From the cell containing the given text, extract its center point as (x, y) coordinate. 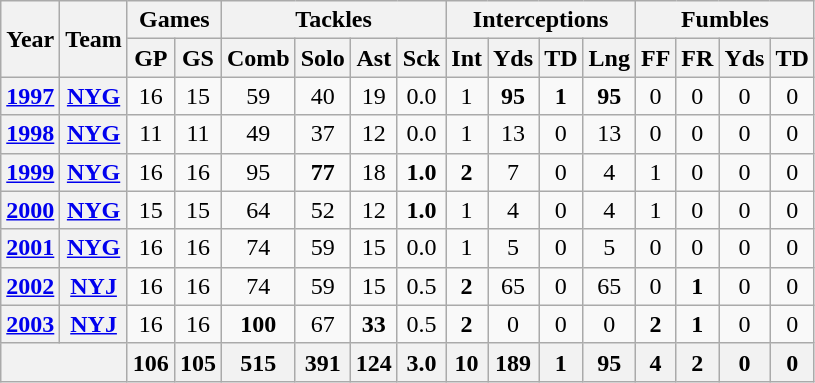
Team (94, 39)
Comb (258, 58)
19 (374, 96)
Solo (322, 58)
Int (467, 58)
GP (150, 58)
49 (258, 134)
Ast (374, 58)
1998 (30, 134)
37 (322, 134)
2002 (30, 286)
52 (322, 210)
18 (374, 172)
2000 (30, 210)
Fumbles (724, 20)
Lng (609, 58)
Interceptions (541, 20)
40 (322, 96)
77 (322, 172)
33 (374, 324)
FR (698, 58)
105 (198, 362)
Year (30, 39)
100 (258, 324)
3.0 (421, 362)
FF (655, 58)
Sck (421, 58)
2001 (30, 248)
GS (198, 58)
515 (258, 362)
7 (514, 172)
124 (374, 362)
2003 (30, 324)
1997 (30, 96)
106 (150, 362)
391 (322, 362)
67 (322, 324)
Games (174, 20)
Tackles (333, 20)
10 (467, 362)
1999 (30, 172)
64 (258, 210)
189 (514, 362)
